Capture the cell that displays the provided text and extract its (X, Y) central coordinate. 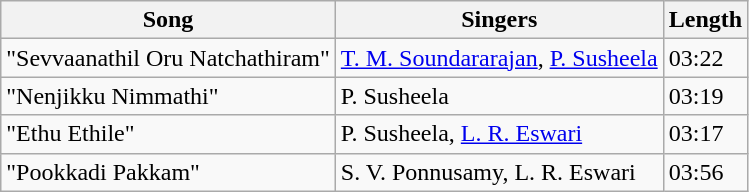
"Nenjikku Nimmathi" (168, 96)
Length (705, 20)
T. M. Soundararajan, P. Susheela (499, 58)
Singers (499, 20)
"Sevvaanathil Oru Natchathiram" (168, 58)
03:56 (705, 172)
P. Susheela (499, 96)
"Ethu Ethile" (168, 134)
Song (168, 20)
03:17 (705, 134)
03:22 (705, 58)
"Pookkadi Pakkam" (168, 172)
03:19 (705, 96)
S. V. Ponnusamy, L. R. Eswari (499, 172)
P. Susheela, L. R. Eswari (499, 134)
